Provide the (X, Y) coordinate of the cell's center where the given text is located.  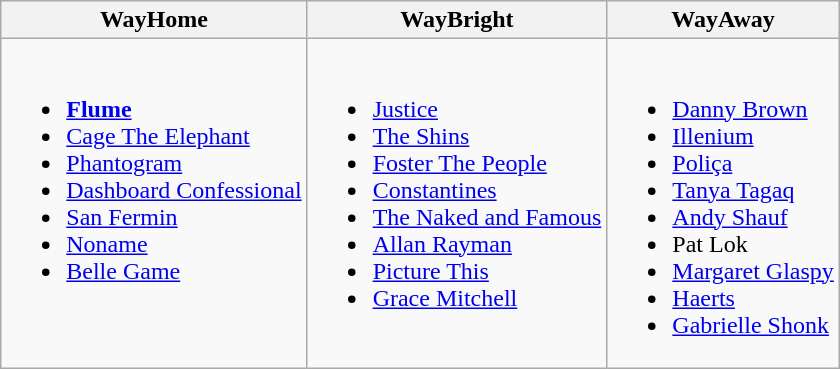
WayAway (724, 20)
WayHome (154, 20)
JusticeThe ShinsFoster The PeopleConstantinesThe Naked and FamousAllan RaymanPicture ThisGrace Mitchell (457, 204)
Danny BrownIlleniumPoliçaTanya TagaqAndy ShaufPat LokMargaret GlaspyHaertsGabrielle Shonk (724, 204)
WayBright (457, 20)
FlumeCage The ElephantPhantogramDashboard ConfessionalSan FerminNonameBelle Game (154, 204)
